Return the [X, Y] coordinate for the center point of the cell that contains the specified text.  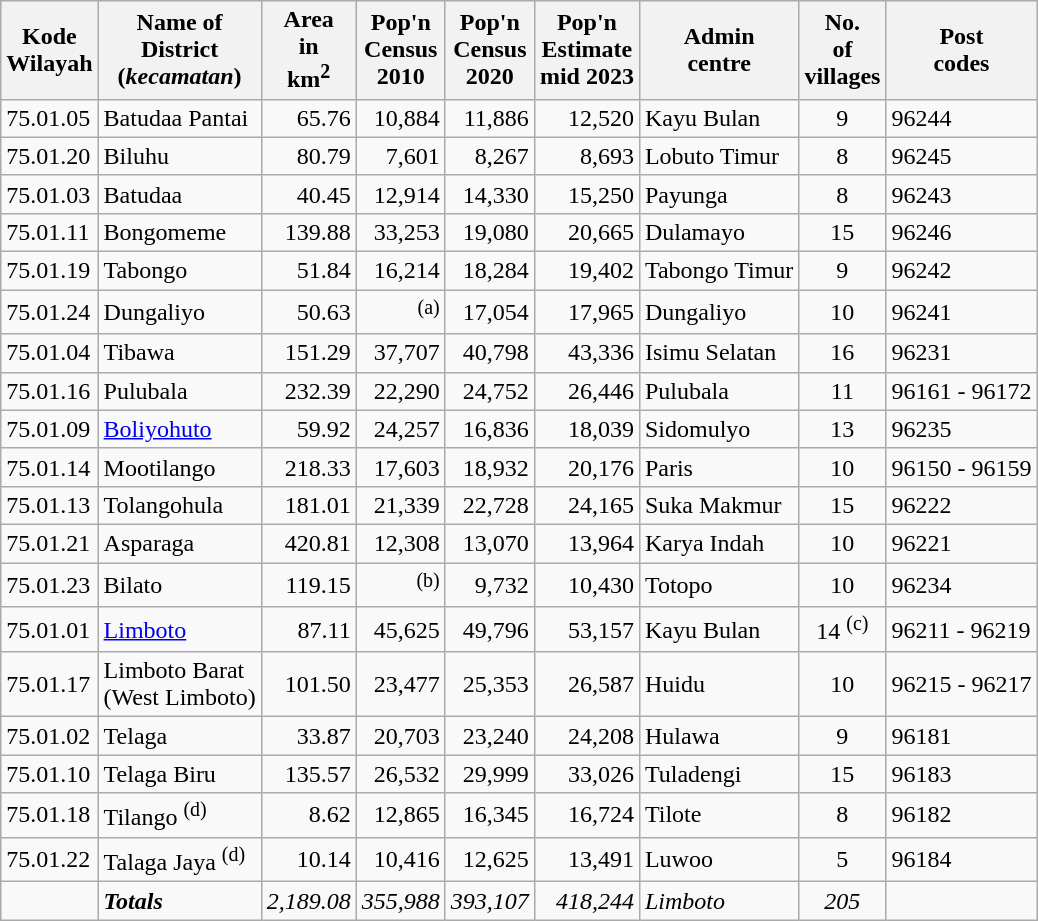
10,884 [400, 118]
16,724 [586, 816]
Postcodes [962, 50]
218.33 [308, 467]
33.87 [308, 736]
75.01.23 [50, 586]
19,402 [586, 271]
75.01.11 [50, 232]
Suka Makmur [718, 505]
75.01.19 [50, 271]
420.81 [308, 543]
53,157 [586, 630]
Batudaa [180, 194]
12,865 [400, 816]
75.01.18 [50, 816]
151.29 [308, 353]
13 [842, 429]
7,601 [400, 156]
75.01.14 [50, 467]
8.62 [308, 816]
25,353 [490, 684]
13,491 [586, 860]
418,244 [586, 901]
393,107 [490, 901]
45,625 [400, 630]
Area in km2 [308, 50]
65.76 [308, 118]
Karya Indah [718, 543]
Paris [718, 467]
20,703 [400, 736]
59.92 [308, 429]
96221 [962, 543]
Sidomulyo [718, 429]
139.88 [308, 232]
8,693 [586, 156]
Batudaa Pantai [180, 118]
15,250 [586, 194]
17,054 [490, 312]
75.01.05 [50, 118]
Luwoo [718, 860]
75.01.21 [50, 543]
16,214 [400, 271]
Limboto Barat (West Limboto) [180, 684]
40,798 [490, 353]
96242 [962, 271]
Totals [180, 901]
10.14 [308, 860]
96245 [962, 156]
12,914 [400, 194]
Isimu Selatan [718, 353]
16,836 [490, 429]
Talaga Jaya (d) [180, 860]
355,988 [400, 901]
Lobuto Timur [718, 156]
Admincentre [718, 50]
Asparaga [180, 543]
51.84 [308, 271]
26,587 [586, 684]
33,026 [586, 774]
Telaga Biru [180, 774]
24,257 [400, 429]
50.63 [308, 312]
75.01.10 [50, 774]
Totopo [718, 586]
96246 [962, 232]
96181 [962, 736]
75.01.03 [50, 194]
11,886 [490, 118]
24,165 [586, 505]
23,477 [400, 684]
75.01.17 [50, 684]
17,603 [400, 467]
119.15 [308, 586]
16 [842, 353]
96184 [962, 860]
Pop'nCensus2010 [400, 50]
10,430 [586, 586]
96222 [962, 505]
Tuladengi [718, 774]
205 [842, 901]
Pop'nEstimatemid 2023 [586, 50]
22,728 [490, 505]
Boliyohuto [180, 429]
(a) [400, 312]
96161 - 96172 [962, 391]
37,707 [400, 353]
181.01 [308, 505]
13,964 [586, 543]
75.01.01 [50, 630]
14 (c) [842, 630]
14,330 [490, 194]
21,339 [400, 505]
(b) [400, 586]
13,070 [490, 543]
80.79 [308, 156]
96241 [962, 312]
Dulamayo [718, 232]
8,267 [490, 156]
49,796 [490, 630]
24,208 [586, 736]
Tibawa [180, 353]
75.01.04 [50, 353]
75.01.16 [50, 391]
96231 [962, 353]
29,999 [490, 774]
Pop'nCensus2020 [490, 50]
75.01.20 [50, 156]
Tilote [718, 816]
96235 [962, 429]
11 [842, 391]
135.57 [308, 774]
96234 [962, 586]
18,284 [490, 271]
96215 - 96217 [962, 684]
26,532 [400, 774]
96150 - 96159 [962, 467]
16,345 [490, 816]
26,446 [586, 391]
Tolangohula [180, 505]
12,308 [400, 543]
22,290 [400, 391]
Huidu [718, 684]
9,732 [490, 586]
12,625 [490, 860]
Payunga [718, 194]
96182 [962, 816]
96243 [962, 194]
96244 [962, 118]
Biluhu [180, 156]
Bongomeme [180, 232]
Bilato [180, 586]
75.01.09 [50, 429]
40.45 [308, 194]
No.ofvillages [842, 50]
23,240 [490, 736]
43,336 [586, 353]
Mootilango [180, 467]
Tabongo Timur [718, 271]
12,520 [586, 118]
Tilango (d) [180, 816]
232.39 [308, 391]
75.01.13 [50, 505]
101.50 [308, 684]
75.01.02 [50, 736]
18,932 [490, 467]
75.01.24 [50, 312]
5 [842, 860]
87.11 [308, 630]
Name ofDistrict(kecamatan) [180, 50]
75.01.22 [50, 860]
19,080 [490, 232]
18,039 [586, 429]
24,752 [490, 391]
10,416 [400, 860]
33,253 [400, 232]
Tabongo [180, 271]
17,965 [586, 312]
96211 - 96219 [962, 630]
Telaga [180, 736]
20,665 [586, 232]
Kode Wilayah [50, 50]
96183 [962, 774]
20,176 [586, 467]
Hulawa [718, 736]
2,189.08 [308, 901]
